Find where the given text appears and provide that cell's center as (x, y) coordinate. 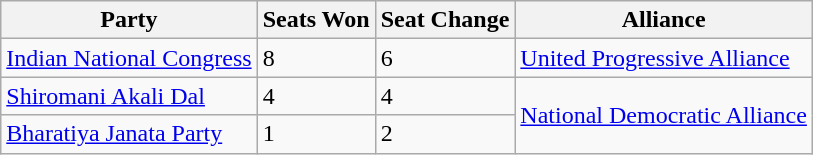
Seat Change (445, 20)
8 (316, 58)
2 (445, 134)
Alliance (664, 20)
Seats Won (316, 20)
Shiromani Akali Dal (129, 96)
Indian National Congress (129, 58)
Party (129, 20)
United Progressive Alliance (664, 58)
National Democratic Alliance (664, 115)
Bharatiya Janata Party (129, 134)
1 (316, 134)
6 (445, 58)
